For the text-containing cell, return its midpoint in [x, y] coordinate format. 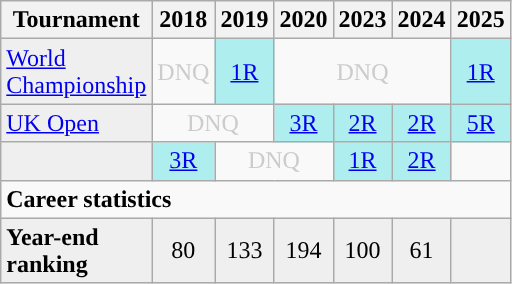
2019 [244, 20]
80 [184, 250]
UK Open [76, 123]
Tournament [76, 20]
2025 [480, 20]
2024 [422, 20]
100 [362, 250]
Year-end ranking [76, 250]
194 [304, 250]
2023 [362, 20]
5R [480, 123]
61 [422, 250]
Career statistics [256, 199]
World Championship [76, 72]
2020 [304, 20]
2018 [184, 20]
133 [244, 250]
